Determine the (X, Y) coordinate at the center of the cell enclosing the given text.  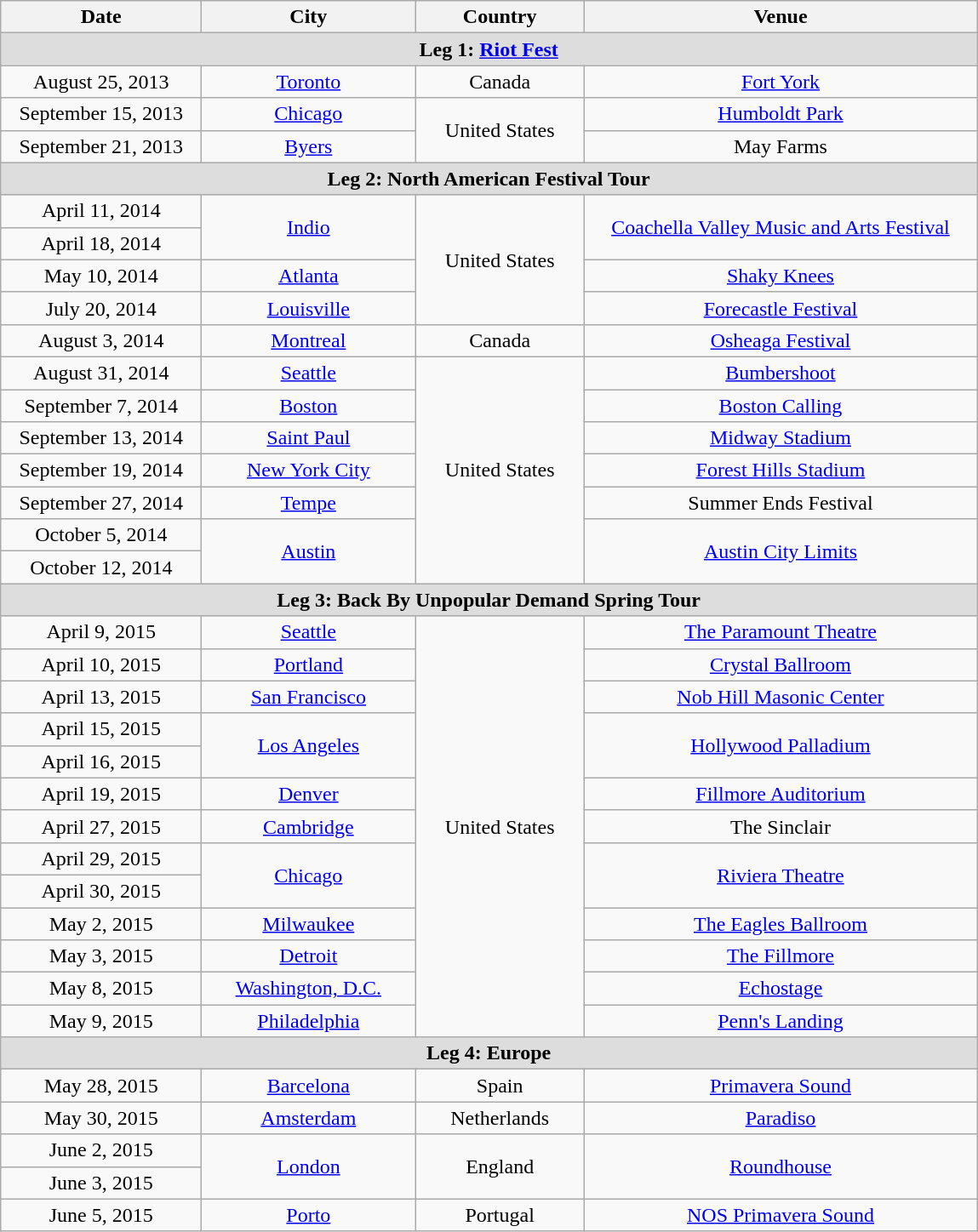
Austin City Limits (780, 551)
Midway Stadium (780, 438)
May 8, 2015 (101, 989)
Porto (308, 1215)
Byers (308, 146)
Leg 2: North American Festival Tour (489, 179)
Atlanta (308, 276)
Roundhouse (780, 1166)
May 9, 2015 (101, 1021)
Coachella Valley Music and Arts Festival (780, 227)
San Francisco (308, 697)
June 5, 2015 (101, 1215)
Crystal Ballroom (780, 664)
Toronto (308, 82)
City (308, 17)
Portland (308, 664)
The Fillmore (780, 956)
Austin (308, 551)
September 7, 2014 (101, 406)
Milwaukee (308, 923)
New York City (308, 471)
June 2, 2015 (101, 1150)
Echostage (780, 989)
Montreal (308, 340)
April 29, 2015 (101, 858)
Fillmore Auditorium (780, 794)
April 18, 2014 (101, 243)
Los Angeles (308, 745)
September 27, 2014 (101, 503)
England (500, 1166)
August 25, 2013 (101, 82)
The Paramount Theatre (780, 632)
October 5, 2014 (101, 535)
Hollywood Palladium (780, 745)
Leg 4: Europe (489, 1053)
May 2, 2015 (101, 923)
May 30, 2015 (101, 1118)
September 19, 2014 (101, 471)
September 15, 2013 (101, 114)
April 11, 2014 (101, 211)
October 12, 2014 (101, 568)
April 19, 2015 (101, 794)
Bumbershoot (780, 373)
The Eagles Ballroom (780, 923)
May 10, 2014 (101, 276)
Paradiso (780, 1118)
Forecastle Festival (780, 308)
September 21, 2013 (101, 146)
Denver (308, 794)
Humboldt Park (780, 114)
Leg 3: Back By Unpopular Demand Spring Tour (489, 600)
Boston Calling (780, 406)
Summer Ends Festival (780, 503)
August 31, 2014 (101, 373)
May 28, 2015 (101, 1086)
June 3, 2015 (101, 1183)
August 3, 2014 (101, 340)
April 13, 2015 (101, 697)
April 30, 2015 (101, 891)
Forest Hills Stadium (780, 471)
July 20, 2014 (101, 308)
Philadelphia (308, 1021)
April 16, 2015 (101, 761)
Detroit (308, 956)
Boston (308, 406)
Saint Paul (308, 438)
Penn's Landing (780, 1021)
Amsterdam (308, 1118)
London (308, 1166)
April 15, 2015 (101, 729)
Cambridge (308, 826)
Barcelona (308, 1086)
September 13, 2014 (101, 438)
Date (101, 17)
Osheaga Festival (780, 340)
Tempe (308, 503)
Nob Hill Masonic Center (780, 697)
May 3, 2015 (101, 956)
April 27, 2015 (101, 826)
May Farms (780, 146)
Indio (308, 227)
The Sinclair (780, 826)
NOS Primavera Sound (780, 1215)
April 10, 2015 (101, 664)
Venue (780, 17)
Leg 1: Riot Fest (489, 49)
Louisville (308, 308)
Fort York (780, 82)
April 9, 2015 (101, 632)
Country (500, 17)
Netherlands (500, 1118)
Portugal (500, 1215)
Riviera Theatre (780, 875)
Shaky Knees (780, 276)
Spain (500, 1086)
Washington, D.C. (308, 989)
Primavera Sound (780, 1086)
